From the cell containing the given text, extract its center point as (X, Y) coordinate. 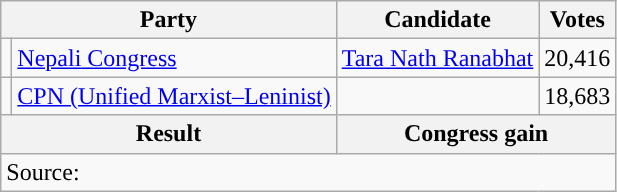
20,416 (578, 58)
Result (168, 134)
Nepali Congress (174, 58)
Votes (578, 20)
Candidate (438, 20)
18,683 (578, 96)
Source: (308, 172)
Tara Nath Ranabhat (438, 58)
Party (168, 20)
CPN (Unified Marxist–Leninist) (174, 96)
Congress gain (476, 134)
